Return [X, Y] of the center of cell containing provided text 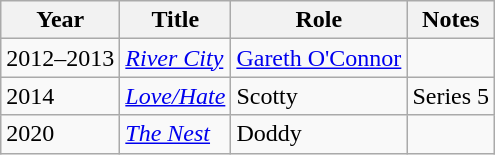
Notes [451, 20]
Gareth O'Connor [319, 58]
River City [176, 58]
2014 [60, 96]
2020 [60, 134]
The Nest [176, 134]
Love/Hate [176, 96]
Year [60, 20]
Doddy [319, 134]
Role [319, 20]
Series 5 [451, 96]
2012–2013 [60, 58]
Scotty [319, 96]
Title [176, 20]
